Provide the (x, y) coordinate of the cell's center where the given text is located.  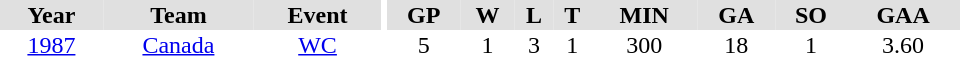
3 (534, 45)
Year (52, 15)
GP (424, 15)
5 (424, 45)
T (572, 15)
GAA (903, 15)
Team (178, 15)
3.60 (903, 45)
GA (736, 15)
Canada (178, 45)
Event (318, 15)
SO (812, 15)
L (534, 15)
MIN (644, 15)
1987 (52, 45)
300 (644, 45)
W (487, 15)
18 (736, 45)
WC (318, 45)
